Find where the given text appears and provide that cell's center as [x, y] coordinate. 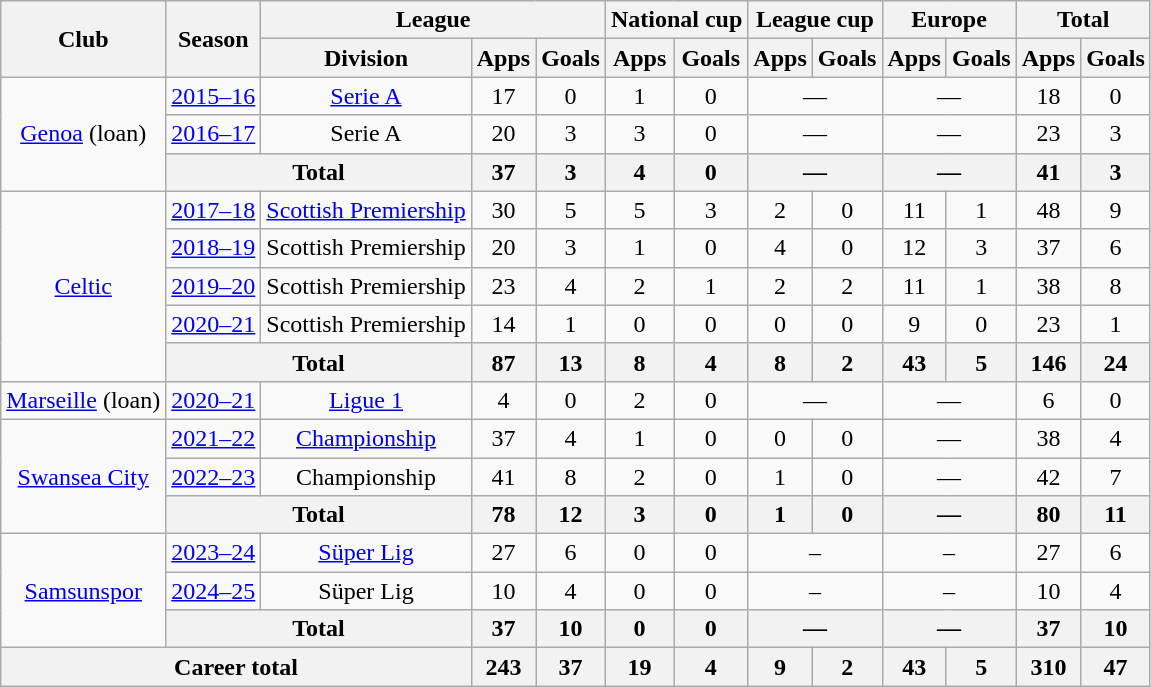
Celtic [84, 286]
Swansea City [84, 476]
League [434, 20]
48 [1048, 210]
Genoa (loan) [84, 134]
87 [503, 362]
14 [503, 324]
47 [1116, 667]
24 [1116, 362]
80 [1048, 515]
18 [1048, 96]
2019–20 [214, 286]
19 [639, 667]
Samsunspor [84, 591]
2015–16 [214, 96]
146 [1048, 362]
7 [1116, 477]
78 [503, 515]
Ligue 1 [366, 400]
17 [503, 96]
30 [503, 210]
2021–22 [214, 438]
2023–24 [214, 553]
Division [366, 58]
2018–19 [214, 248]
League cup [815, 20]
42 [1048, 477]
13 [571, 362]
Marseille (loan) [84, 400]
Club [84, 39]
2016–17 [214, 134]
2017–18 [214, 210]
243 [503, 667]
2022–23 [214, 477]
310 [1048, 667]
Europe [949, 20]
2024–25 [214, 591]
National cup [676, 20]
Season [214, 39]
Career total [236, 667]
